For the text-containing cell, return its midpoint in (X, Y) coordinate format. 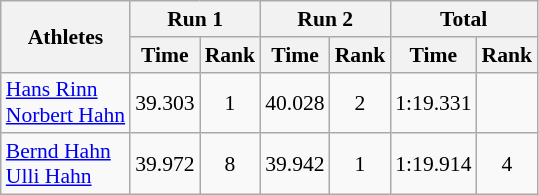
Run 1 (195, 19)
39.972 (164, 164)
1:19.331 (433, 102)
4 (508, 164)
40.028 (294, 102)
2 (360, 102)
1:19.914 (433, 164)
Total (464, 19)
8 (230, 164)
39.942 (294, 164)
Run 2 (325, 19)
Athletes (66, 36)
39.303 (164, 102)
Hans RinnNorbert Hahn (66, 102)
Bernd HahnUlli Hahn (66, 164)
